Determine the [X, Y] coordinate at the center of the cell enclosing the given text.  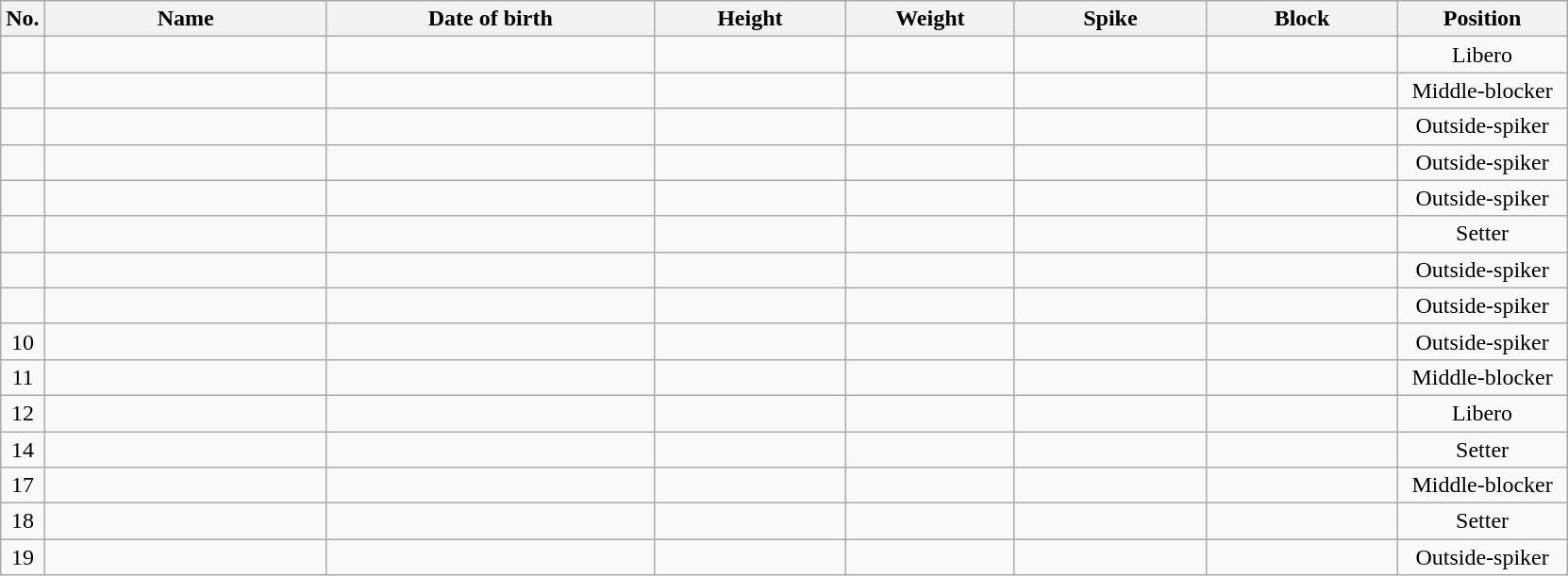
11 [23, 377]
Spike [1109, 19]
12 [23, 413]
Position [1483, 19]
18 [23, 521]
No. [23, 19]
Name [185, 19]
Weight [930, 19]
19 [23, 557]
Height [749, 19]
Date of birth [491, 19]
10 [23, 341]
Block [1302, 19]
14 [23, 450]
17 [23, 485]
